Pinpoint the cell where the given text exists, returning its [x, y] midpoint coordinate. 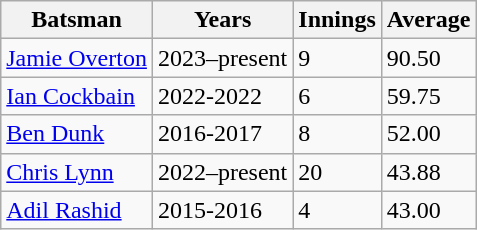
43.00 [428, 210]
Ian Cockbain [77, 96]
90.50 [428, 58]
8 [337, 134]
20 [337, 172]
2022–present [222, 172]
Chris Lynn [77, 172]
Jamie Overton [77, 58]
Batsman [77, 20]
9 [337, 58]
Years [222, 20]
6 [337, 96]
Ben Dunk [77, 134]
Innings [337, 20]
43.88 [428, 172]
59.75 [428, 96]
Adil Rashid [77, 210]
2023–present [222, 58]
2015-2016 [222, 210]
Average [428, 20]
52.00 [428, 134]
2022-2022 [222, 96]
4 [337, 210]
2016-2017 [222, 134]
